Search for the cell housing the specified text and yield its (x, y) center coordinate. 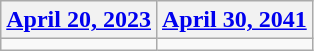
April 30, 2041 (234, 20)
April 20, 2023 (79, 20)
